Extract the (X, Y) coordinate from the center of the cell holding the provided text.  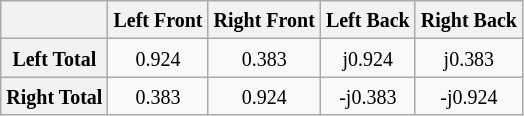
Right Total (54, 96)
Left Back (368, 20)
j0.924 (368, 58)
Right Front (264, 20)
Right Back (468, 20)
-j0.383 (368, 96)
j0.383 (468, 58)
Left Total (54, 58)
Left Front (158, 20)
-j0.924 (468, 96)
